Provide the (X, Y) coordinate of the cell's center where the given text is located.  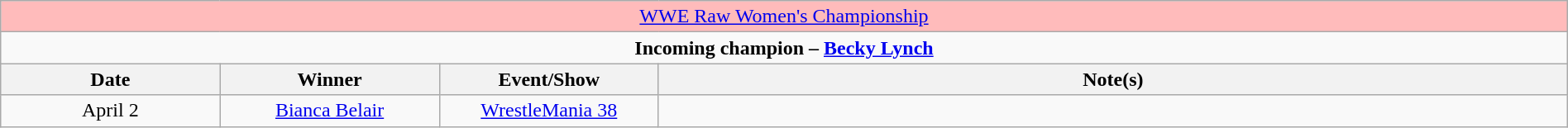
Date (111, 79)
Bianca Belair (329, 111)
Incoming champion – Becky Lynch (784, 48)
Winner (329, 79)
Note(s) (1113, 79)
WrestleMania 38 (549, 111)
April 2 (111, 111)
WWE Raw Women's Championship (784, 17)
Event/Show (549, 79)
